Scan for the cell matching the given text and deliver its (X, Y) coordinate at center. 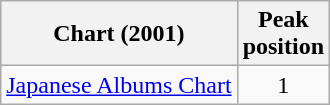
Chart (2001) (119, 34)
Peakposition (283, 34)
1 (283, 85)
Japanese Albums Chart (119, 85)
